Find where the given text appears and provide that cell's center as (X, Y) coordinate. 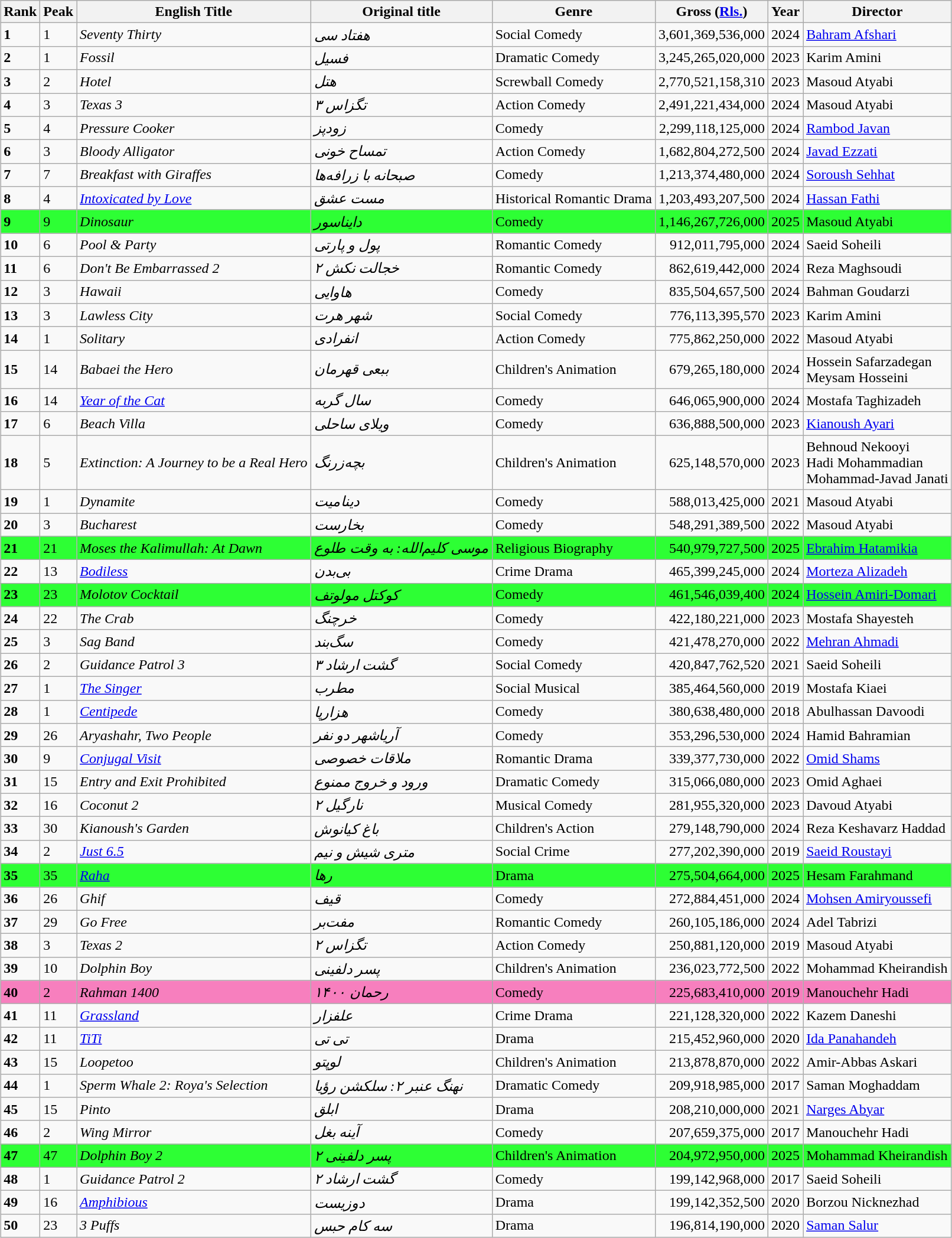
خرچنگ (402, 618)
24 (20, 618)
27 (20, 688)
مست عشق (402, 198)
Guidance Patrol 3 (194, 665)
204,972,950,000 (711, 1156)
380,638,480,000 (711, 712)
209,918,985,000 (711, 1086)
3,601,369,536,000 (711, 35)
Peak (58, 12)
Reza Keshavarz Haddad (878, 829)
Beach Villa (194, 423)
20 (20, 524)
Musical Comedy (573, 805)
38 (20, 946)
Pinto (194, 1109)
گشت ارشاد ۳ (402, 665)
Raha (194, 875)
250,881,120,000 (711, 946)
زودپز (402, 128)
Adel Tabrizi (878, 922)
1,682,804,272,500 (711, 152)
Omid Aghaei (878, 782)
بی‌بدن (402, 572)
Centipede (194, 712)
Historical Romantic Drama (573, 198)
40 (20, 992)
Fossil (194, 58)
Entry and Exit Prohibited (194, 782)
Hossein SafarzadeganMeysam Hosseini (878, 370)
Rank (20, 12)
421,478,270,000 (711, 641)
Kazem Daneshi (878, 1015)
Bahman Goudarzi (878, 292)
Narges Abyar (878, 1109)
44 (20, 1086)
Hesam Farahmand (878, 875)
سه کام حبس (402, 1226)
Pressure Cooker (194, 128)
گشت ارشاد ۲ (402, 1179)
1,213,374,480,000 (711, 175)
Screwball Comedy (573, 82)
آریاشهر دو نفر (402, 735)
تی تی (402, 1039)
Coconut 2 (194, 805)
Texas 3 (194, 105)
شهر هرت (402, 315)
تگزاس ۲ (402, 946)
199,142,968,000 (711, 1179)
Bahram Afshari (878, 35)
پسر دلفینی ۲ (402, 1156)
ملاقات خصوصی (402, 758)
Dynamite (194, 501)
Original title (402, 12)
37 (20, 922)
17 (20, 423)
275,504,664,000 (711, 875)
Babaei the Hero (194, 370)
636,888,500,000 (711, 423)
Dolphin Boy (194, 969)
Grassland (194, 1015)
196,814,190,000 (711, 1226)
25 (20, 641)
42 (20, 1039)
موسی کلیم‌الله: به وقت طلوع (402, 548)
48 (20, 1179)
Behnoud NekooyiHadi MohammadianMohammad-Javad Janati (878, 462)
Mostafa Shayesteh (878, 618)
339,377,730,000 (711, 758)
سگ‌بند (402, 641)
Religious Biography (573, 548)
Hawaii (194, 292)
Hotel (194, 82)
Hossein Amiri-Domari (878, 595)
پول و پارتی (402, 245)
مفت‌بر (402, 922)
دینامیت (402, 501)
تمساح خونی (402, 152)
کوکتل مولوتف (402, 595)
835,504,657,500 (711, 292)
208,210,000,000 (711, 1109)
انفرادی (402, 338)
Amphibious (194, 1203)
461,546,039,400 (711, 595)
679,265,180,000 (711, 370)
588,013,425,000 (711, 501)
41 (20, 1015)
Ebrahim Hatamikia (878, 548)
Soroush Sehhat (878, 175)
Wing Mirror (194, 1132)
دایناسور (402, 221)
Pool & Party (194, 245)
Saman Salur (878, 1226)
46 (20, 1132)
50 (20, 1226)
34 (20, 852)
260,105,186,000 (711, 922)
Mohsen Amiryoussefi (878, 899)
هاوایی (402, 292)
277,202,390,000 (711, 852)
Texas 2 (194, 946)
Director (878, 12)
Seventy Thirty (194, 35)
English Title (194, 12)
32 (20, 805)
Mehran Ahmadi (878, 641)
Mostafa Kiaei (878, 688)
315,066,080,000 (711, 782)
Reza Maghsoudi (878, 268)
نارگیل ۲ (402, 805)
Morteza Alizadeh (878, 572)
Go Free (194, 922)
221,128,320,000 (711, 1015)
Social Musical (573, 688)
سال گربه (402, 400)
ویلای ساحلی (402, 423)
49 (20, 1203)
548,291,389,500 (711, 524)
39 (20, 969)
Bloody Alligator (194, 152)
31 (20, 782)
قیف (402, 899)
رها (402, 875)
272,884,451,000 (711, 899)
Sperm Whale 2: Roya's Selection (194, 1086)
بخارست (402, 524)
دوزیست (402, 1203)
Mostafa Taghizadeh (878, 400)
فسیل (402, 58)
Year (785, 12)
2,770,521,158,310 (711, 82)
Bucharest (194, 524)
علفزار (402, 1015)
Aryashahr, Two People (194, 735)
ببعی قهرمان (402, 370)
Gross (Rls.) (711, 12)
Year of the Cat (194, 400)
Lawless City (194, 315)
36 (20, 899)
Social Crime (573, 852)
The Crab (194, 618)
آینه بغل (402, 1132)
28 (20, 712)
33 (20, 829)
Davoud Atyabi (878, 805)
رحمان ۱۴۰۰ (402, 992)
TiTi (194, 1039)
پسر دلفینی (402, 969)
1,203,493,207,500 (711, 198)
775,862,250,000 (711, 338)
862,619,442,000 (711, 268)
The Singer (194, 688)
1,146,267,726,000 (711, 221)
صبحانه با زرافه‌ها (402, 175)
Romantic Drama (573, 758)
هفتاد سی (402, 35)
Rambod Javan (878, 128)
نهنگ عنبر ۲: سلکشن رؤیا (402, 1086)
465,399,245,000 (711, 572)
3,245,265,020,000 (711, 58)
12 (20, 292)
Saeid Roustayi (878, 852)
Javad Ezzati (878, 152)
Ida Panahandeh (878, 1039)
225,683,410,000 (711, 992)
385,464,560,000 (711, 688)
Bodiless (194, 572)
8 (20, 198)
بچه‌زرنگ (402, 462)
2,491,221,434,000 (711, 105)
Hassan Fathi (878, 198)
776,113,395,570 (711, 315)
هزارپا (402, 712)
Kianoush Ayari (878, 423)
Dinosaur (194, 221)
Extinction: A Journey to be a Real Hero (194, 462)
279,148,790,000 (711, 829)
Genre (573, 12)
متری شیش و نیم (402, 852)
625,148,570,000 (711, 462)
ابلق (402, 1109)
Solitary (194, 338)
Breakfast with Giraffes (194, 175)
هتل (402, 82)
Moses the Kalimullah: At Dawn (194, 548)
تگزاس ۳ (402, 105)
646,065,900,000 (711, 400)
Amir-Abbas Askari (878, 1062)
Omid Shams (878, 758)
199,142,352,500 (711, 1203)
3 Puffs (194, 1226)
Intoxicated by Love (194, 198)
213,878,870,000 (711, 1062)
Saman Moghaddam (878, 1086)
236,023,772,500 (711, 969)
Kianoush's Garden (194, 829)
420,847,762,520 (711, 665)
Children's Action (573, 829)
Loopetoo (194, 1062)
353,296,530,000 (711, 735)
Molotov Cocktail (194, 595)
207,659,375,000 (711, 1132)
Ghif (194, 899)
422,180,221,000 (711, 618)
Don't Be Embarrassed 2 (194, 268)
باغ کیانوش (402, 829)
45 (20, 1109)
خجالت نکش ۲ (402, 268)
281,955,320,000 (711, 805)
Rahman 1400 (194, 992)
Abulhassan Davoodi (878, 712)
19 (20, 501)
لوپتو (402, 1062)
912,011,795,000 (711, 245)
Just 6.5 (194, 852)
2,299,118,125,000 (711, 128)
Dolphin Boy 2 (194, 1156)
Guidance Patrol 2 (194, 1179)
43 (20, 1062)
Hamid Bahramian (878, 735)
ورود و خروج ممنوع (402, 782)
18 (20, 462)
Sag Band (194, 641)
Conjugal Visit (194, 758)
2018 (785, 712)
Borzou Nicknezhad (878, 1203)
540,979,727,500 (711, 548)
مطرب (402, 688)
215,452,960,000 (711, 1039)
